Return (X, Y) of the center of cell containing provided text 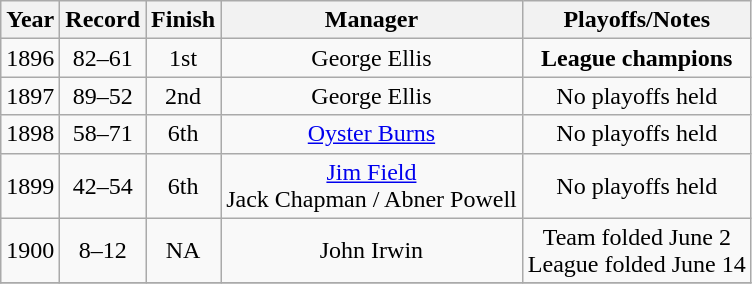
NA (184, 250)
1896 (30, 58)
1899 (30, 186)
League champions (636, 58)
Year (30, 20)
Jim Field Jack Chapman / Abner Powell (372, 186)
Playoffs/Notes (636, 20)
2nd (184, 96)
Oyster Burns (372, 134)
1900 (30, 250)
8–12 (103, 250)
Record (103, 20)
1897 (30, 96)
58–71 (103, 134)
82–61 (103, 58)
89–52 (103, 96)
Manager (372, 20)
1898 (30, 134)
John Irwin (372, 250)
Team folded June 2League folded June 14 (636, 250)
1st (184, 58)
Finish (184, 20)
42–54 (103, 186)
